Output the [x, y] coordinate of the center of the cell containing the given text.  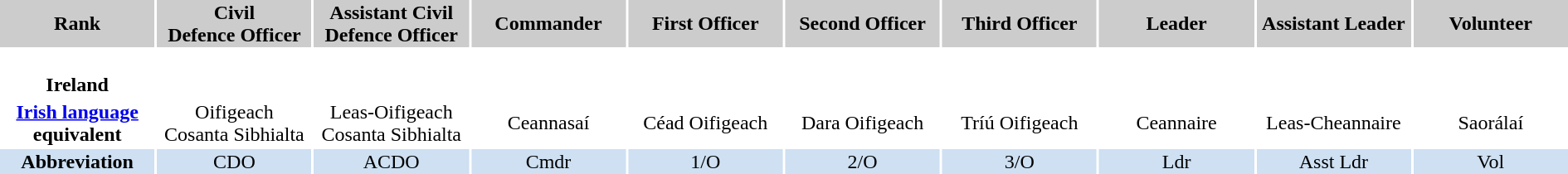
Irish language equivalent [77, 123]
Commander [548, 23]
Assistant Leader [1333, 23]
Ceannaire [1176, 123]
1/O [705, 162]
Volunteer [1491, 23]
Oifigeach Cosanta Sibhialta [234, 123]
First Officer [705, 23]
Abbreviation [77, 162]
Ceannasaí [548, 123]
Saorálaí [1491, 123]
Dara Oifigeach [862, 123]
2/O [862, 162]
Leas-Oifigeach Cosanta Sibhialta [392, 123]
CDO [234, 162]
Civil Defence Officer [234, 23]
Assistant Civil Defence Officer [392, 23]
Asst Ldr [1333, 162]
Vol [1491, 162]
Ldr [1176, 162]
ACDO [392, 162]
Second Officer [862, 23]
Leas-Cheannaire [1333, 123]
Leader [1176, 23]
Tríú Oifigeach [1020, 123]
Cmdr [548, 162]
3/O [1020, 162]
Third Officer [1020, 23]
Ireland [77, 73]
Rank [77, 23]
Céad Oifigeach [705, 123]
